Identify which cell holds the provided text, then report its [X, Y] central coordinate. 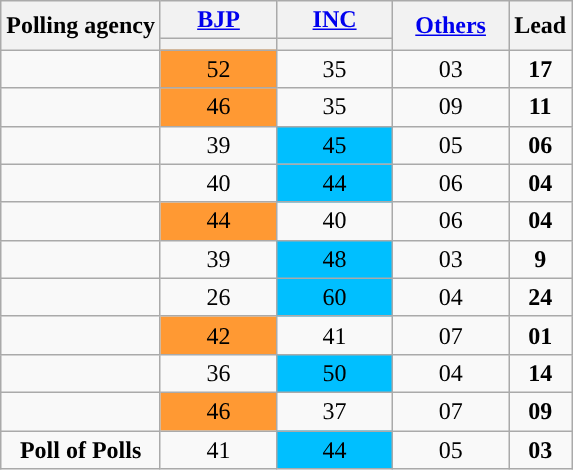
INC [335, 20]
48 [335, 259]
11 [540, 107]
50 [335, 373]
24 [540, 297]
52 [218, 69]
Polling agency [81, 26]
9 [540, 259]
Others [451, 26]
01 [540, 335]
60 [335, 297]
26 [218, 297]
Lead [540, 26]
45 [335, 145]
17 [540, 69]
36 [218, 373]
42 [218, 335]
37 [335, 411]
Poll of Polls [81, 449]
BJP [218, 20]
14 [540, 373]
